Return [X, Y] of the center of cell containing provided text 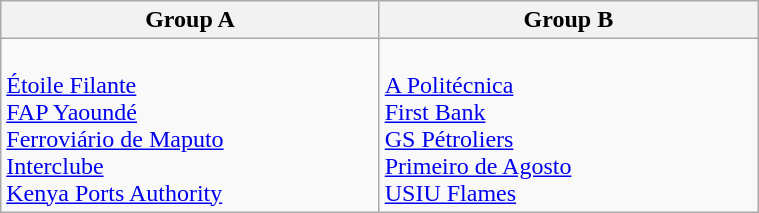
Étoile Filante FAP Yaoundé Ferroviário de Maputo Interclube Kenya Ports Authority [190, 126]
Group B [568, 20]
Group A [190, 20]
A Politécnica First Bank GS Pétroliers Primeiro de Agosto USIU Flames [568, 126]
